Output the [X, Y] coordinate of the center of the cell containing the given text.  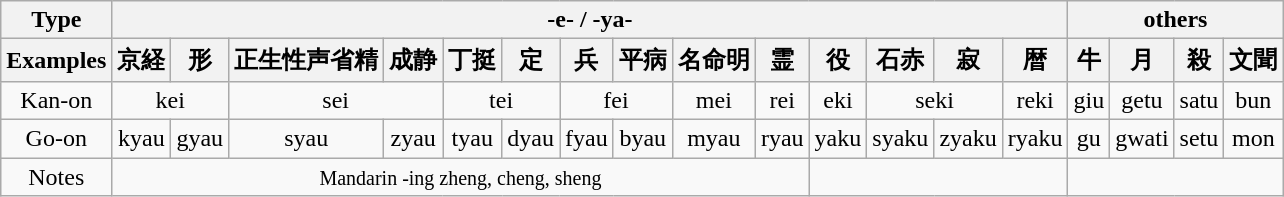
mei [714, 100]
兵 [587, 60]
sei [336, 100]
暦 [1035, 60]
京経 [142, 60]
霊 [782, 60]
setu [1199, 138]
正生性声省精 [306, 60]
平病 [642, 60]
丁挺 [472, 60]
dyau [531, 138]
myau [714, 138]
satu [1199, 100]
yaku [838, 138]
Type [56, 20]
getu [1142, 100]
rei [782, 100]
名命明 [714, 60]
ryaku [1035, 138]
tei [502, 100]
Go-on [56, 138]
bun [1254, 100]
gu [1089, 138]
kyau [142, 138]
Notes [56, 177]
Examples [56, 60]
zyaku [968, 138]
giu [1089, 100]
寂 [968, 60]
文聞 [1254, 60]
mon [1254, 138]
定 [531, 60]
形 [200, 60]
syaku [900, 138]
gwati [1142, 138]
syau [306, 138]
zyau [414, 138]
others [1176, 20]
役 [838, 60]
殺 [1199, 60]
fei [616, 100]
kei [170, 100]
成静 [414, 60]
-e- / -ya- [590, 20]
月 [1142, 60]
Kan-on [56, 100]
石赤 [900, 60]
Mandarin -ing zheng, cheng, sheng [460, 177]
tyau [472, 138]
eki [838, 100]
seki [934, 100]
gyau [200, 138]
fyau [587, 138]
ryau [782, 138]
reki [1035, 100]
byau [642, 138]
牛 [1089, 60]
